Return [X, Y] of the center of cell containing provided text 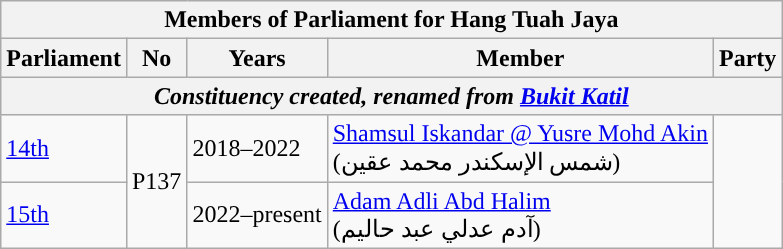
2022–present [257, 216]
Parliament [64, 58]
Member [520, 58]
No [156, 58]
Years [257, 58]
Shamsul Iskandar @ Yusre Mohd Akin (شمس الإسكندر محمد عقين) [520, 148]
Party [747, 58]
Constituency created, renamed from Bukit Katil [392, 96]
15th [64, 216]
P137 [156, 182]
2018–2022 [257, 148]
Members of Parliament for Hang Tuah Jaya [392, 20]
14th [64, 148]
Adam Adli Abd Halim (آدم عدلي عبد حاليم) [520, 216]
